For the text-containing cell, return its midpoint in (X, Y) coordinate format. 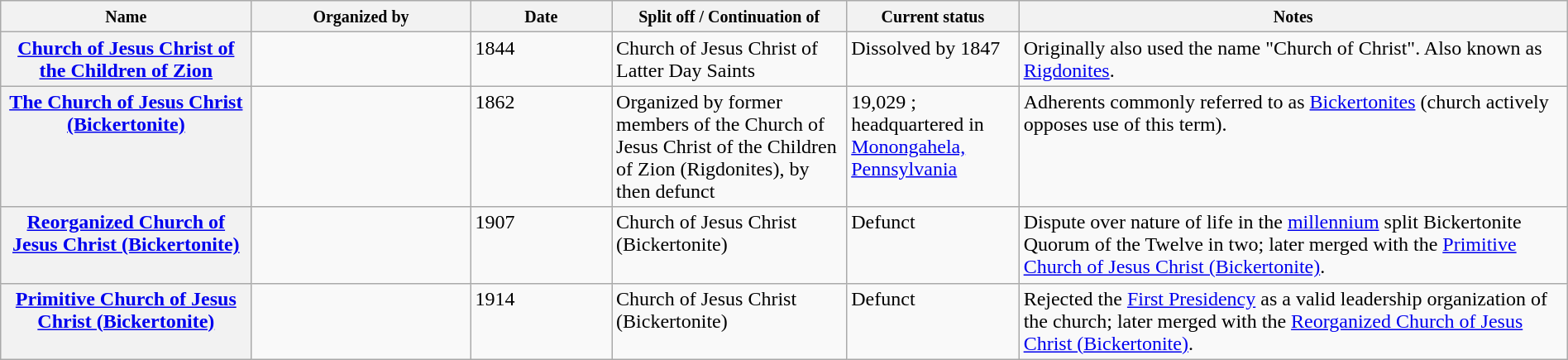
The Church of Jesus Christ (Bickertonite) (126, 146)
Split off / Continuation of (729, 17)
Name (126, 17)
1844 (541, 60)
Dissolved by 1847 (933, 60)
Church of Jesus Christ of the Children of Zion (126, 60)
Notes (1293, 17)
1862 (541, 146)
Originally also used the name "Church of Christ". Also known as Rigdonites. (1293, 60)
Date (541, 17)
Reorganized Church of Jesus Christ (Bickertonite) (126, 245)
Adherents commonly referred to as Bickertonites (church actively opposes use of this term). (1293, 146)
Primitive Church of Jesus Christ (Bickertonite) (126, 321)
19,029 ; headquartered in Monongahela, Pennsylvania (933, 146)
Organized by former members of the Church of Jesus Christ of the Children of Zion (Rigdonites), by then defunct (729, 146)
1914 (541, 321)
Church of Jesus Christ of Latter Day Saints (729, 60)
Current status (933, 17)
1907 (541, 245)
Organized by (361, 17)
